Search for the cell housing the specified text and yield its (X, Y) center coordinate. 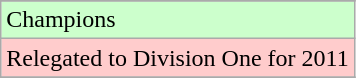
Champions (178, 20)
Relegated to Division One for 2011 (178, 58)
